Scan for the cell matching the given text and deliver its [x, y] coordinate at center. 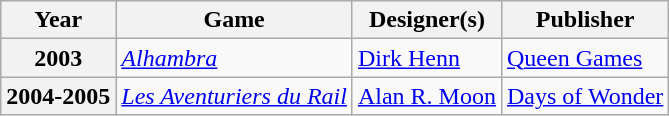
Days of Wonder [584, 96]
Designer(s) [426, 20]
Publisher [584, 20]
Game [234, 20]
Les Aventuriers du Rail [234, 96]
Queen Games [584, 58]
Alhambra [234, 58]
Year [58, 20]
2004-2005 [58, 96]
Dirk Henn [426, 58]
Alan R. Moon [426, 96]
2003 [58, 58]
